Identify which cell holds the provided text, then report its (X, Y) central coordinate. 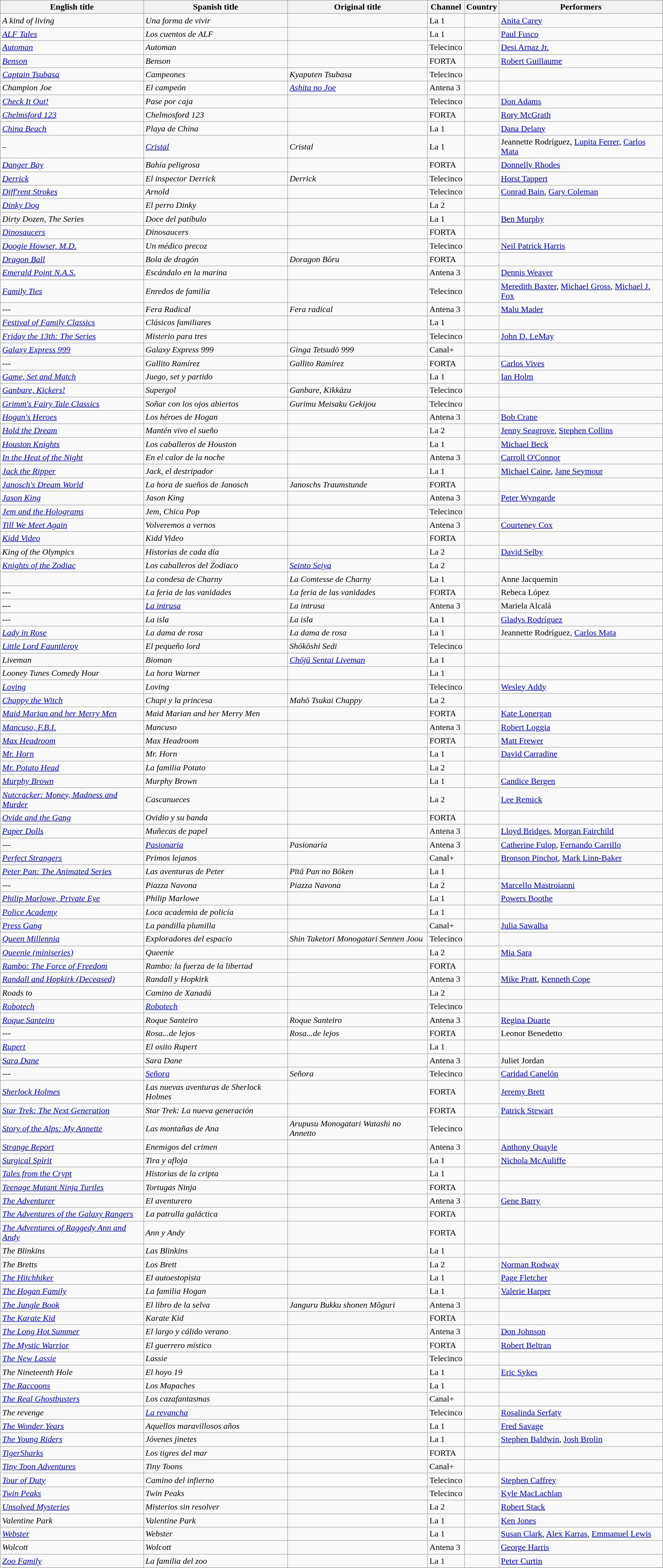
Nichola McAuliffe (581, 1160)
Lee Remick (581, 799)
Queenie (miniseries) (72, 952)
Ann y Andy (215, 1233)
Bioman (215, 660)
Rebeca López (581, 592)
Escándalo en la marina (215, 273)
The Jungle Book (72, 1304)
El inspector Derrick (215, 178)
Spanish title (215, 7)
Country (482, 7)
Performers (581, 7)
The Hogan Family (72, 1291)
Queenie (215, 952)
Primos lejanos (215, 858)
La hora de sueños de Janosch (215, 485)
The Adventures of Raggedy Ann and Andy (72, 1233)
Friday the 13th: The Series (72, 336)
The New Lassie (72, 1359)
Juego, set y partido (215, 377)
Neil Patrick Harris (581, 246)
El autoestopista (215, 1278)
Knights of the Zodiac (72, 565)
Looney Tunes Comedy Hour (72, 673)
Bahía peligrosa (215, 165)
La Comtesse de Charny (358, 579)
Chelmsford 123 (72, 115)
Volveremos a vernos (215, 525)
Story of the Alps: My Annette (72, 1128)
China Beach (72, 128)
Soñar con los ojos abiertos (215, 403)
Marcello Mastroianni (581, 885)
Anita Carey (581, 21)
Doce del patíbulo (215, 219)
Supergol (215, 390)
La hora Warner (215, 673)
Philip Marlowe, Private Eye (72, 899)
Diff'rent Strokes (72, 192)
Janoschs Traumstunde (358, 485)
Los cazafantasmas (215, 1399)
Dirty Dozen, The Series (72, 219)
Gladys Rodríguez (581, 619)
Playa de China (215, 128)
Rambo: The Force of Freedom (72, 966)
Courteney Cox (581, 525)
A kind of living (72, 21)
Houston Knights (72, 444)
Powers Boothe (581, 899)
Janguru Bukku shonen Môguri (358, 1304)
Bronson Pinchot, Mark Linn-Baker (581, 858)
Carroll O'Connor (581, 458)
Los tigres del mar (215, 1453)
Check It Out! (72, 101)
Chōjū Sentai Liveman (358, 660)
Zoo Family (72, 1561)
George Harris (581, 1547)
Karate Kid (215, 1318)
Randall y Hopkirk (215, 979)
Ganbare, Kikkāzu (358, 390)
Los Brett (215, 1264)
El campeón (215, 88)
Hogan's Heroes (72, 417)
Chapi y la princesa (215, 700)
Robert Loggia (581, 727)
Malu Mader (581, 309)
Mia Sara (581, 952)
Aquellos maravillosos años (215, 1426)
The revenge (72, 1413)
Los caballeros del Zodiaco (215, 565)
Page Fletcher (581, 1278)
Ovide and the Gang (72, 817)
The Young Riders (72, 1439)
Doogie Howser, M.D. (72, 246)
Fera Radical (215, 309)
Pītā Pan no Bōken (358, 872)
Jeannette Rodríguez, Carlos Mata (581, 633)
Danger Bay (72, 165)
Ken Jones (581, 1521)
Festival of Family Classics (72, 323)
Juliet Jordan (581, 1060)
Las nuevas aventuras de Sherlock Holmes (215, 1092)
Unsolved Mysteries (72, 1507)
Wesley Addy (581, 687)
Clásicos familiares (215, 323)
Dragon Ball (72, 259)
Mariela Alcalá (581, 606)
Peter Wyngarde (581, 498)
El pequeño lord (215, 646)
Enredos de familia (215, 291)
La familia Potato (215, 768)
El hoyo 19 (215, 1372)
Lloyd Bridges, Morgan Fairchild (581, 831)
Los héroes de Hogan (215, 417)
Mancuso, F.B.I. (72, 727)
Regina Duarte (581, 1020)
Dana Delany (581, 128)
Don Adams (581, 101)
Anne Jacquemin (581, 579)
Valerie Harper (581, 1291)
Ben Murphy (581, 219)
King of the Olympics (72, 552)
Grimm's Fairy Tale Classics (72, 403)
El largo y cálido verano (215, 1332)
Misterio para tres (215, 336)
Don Johnson (581, 1332)
Mahō Tsukai Chappy (358, 700)
Jenny Seagrove, Stephen Collins (581, 431)
Ian Holm (581, 377)
Gurimu Meisaku Gekijou (358, 403)
David Selby (581, 552)
Jóvenes jinetes (215, 1439)
La condesa de Charny (215, 579)
Carlos Vives (581, 363)
Cascanueces (215, 799)
Fera radical (358, 309)
Jeremy Brett (581, 1092)
Misterios sin resolver (215, 1507)
Susan Clark, Alex Karras, Emmanuel Lewis (581, 1534)
Camino del infierno (215, 1480)
The Raccoons (72, 1386)
Campeones (215, 74)
Roads to (72, 993)
Mr. Potato Head (72, 768)
Arnold (215, 192)
Fred Savage (581, 1426)
Lady in Rose (72, 633)
Pase por caja (215, 101)
Robert Beltran (581, 1345)
Ginga Tetsudō 999 (358, 350)
Jem, Chica Pop (215, 511)
The Bretts (72, 1264)
Hold the Dream (72, 431)
Los caballeros de Houston (215, 444)
Caridad Canelón (581, 1074)
The Adventurer (72, 1201)
Peter Curtin (581, 1561)
Julia Sawalha (581, 925)
Patrick Stewart (581, 1110)
Paul Fusco (581, 34)
Kyaputen Tsubasa (358, 74)
Lassie (215, 1359)
Candice Bergen (581, 781)
Dennis Weaver (581, 273)
Tiny Toons (215, 1466)
Chappy the Witch (72, 700)
Kyle MacLachlan (581, 1493)
Original title (358, 7)
Star Trek: The Next Generation (72, 1110)
El aventurero (215, 1201)
Meredith Baxter, Michael Gross, Michael J. Fox (581, 291)
Kate Lonergan (581, 714)
Enemigos del crimen (215, 1147)
Jem and the Holograms (72, 511)
Rupert (72, 1047)
Loca academia de policía (215, 912)
Strange Report (72, 1147)
The Mystic Warrior (72, 1345)
El libro de la selva (215, 1304)
El perro Dinky (215, 205)
Star Trek: La nueva generación (215, 1110)
The Real Ghostbusters (72, 1399)
Leonor Benedetto (581, 1033)
Historias de la cripta (215, 1174)
The Karate Kid (72, 1318)
Stephen Caffrey (581, 1480)
Press Gang (72, 925)
Camino de Xanadú (215, 993)
Anthony Quayle (581, 1147)
Tortugas Ninja (215, 1187)
Tiny Toon Adventures (72, 1466)
Desi Arnaz Jr. (581, 47)
Rosalinda Serfaty (581, 1413)
Jack the Ripper (72, 471)
Norman Rodway (581, 1264)
Ashita no Joe (358, 88)
Tales from the Crypt (72, 1174)
Family Ties (72, 291)
The Wonder Years (72, 1426)
– (72, 147)
Robert Stack (581, 1507)
Philip Marlowe (215, 899)
La revancha (215, 1413)
Un médico precoz (215, 246)
Exploradores del espacio (215, 939)
Captain Tsubasa (72, 74)
Game, Set and Match (72, 377)
Jeannette Rodríguez, Lupita Ferrer, Carlos Mata (581, 147)
Los Mapaches (215, 1386)
Tour of Duty (72, 1480)
Rambo: la fuerza de la libertad (215, 966)
Liveman (72, 660)
Horst Tappert (581, 178)
The Blinkins (72, 1251)
Chelmosford 123 (215, 115)
Los cuentos de ALF (215, 34)
Ganbare, Kickers! (72, 390)
Conrad Bain, Gary Coleman (581, 192)
Peter Pan: The Animated Series (72, 872)
La pandilla plumilla (215, 925)
Las montañas de Ana (215, 1128)
Channel (446, 7)
Till We Meet Again (72, 525)
Bola de dragón (215, 259)
Mike Pratt, Kenneth Cope (581, 979)
Teenage Mutant Ninja Turtles (72, 1187)
Donnelly Rhodes (581, 165)
David Carradine (581, 754)
The Hitchhiker (72, 1278)
Seinto Seiya (358, 565)
Police Academy (72, 912)
Dinky Dog (72, 205)
Mantén vivo el sueño (215, 431)
Champion Joe (72, 88)
Nutcracker: Money, Madness and Murder (72, 799)
Shōkōshi Sedi (358, 646)
Randall and Hopkirk (Deceased) (72, 979)
Muñecas de papel (215, 831)
Stephen Baldwin, Josh Brolin (581, 1439)
Ovidio y su banda (215, 817)
El guerrero místico (215, 1345)
Una forma de vivir (215, 21)
Bob Crane (581, 417)
Sherlock Holmes (72, 1092)
Shin Taketori Monogatari Sennen Joou (358, 939)
Catherine Fulop, Fernando Carrillo (581, 845)
Las Blinkins (215, 1251)
ALF Tales (72, 34)
Robert Guillaume (581, 61)
English title (72, 7)
Perfect Strangers (72, 858)
The Adventures of the Galaxy Rangers (72, 1214)
John D. LeMay (581, 336)
La familia Hogan (215, 1291)
Gene Barry (581, 1201)
The Long Hot Summer (72, 1332)
Matt Frewer (581, 741)
Surgical Spirit (72, 1160)
The Nineteenth Hole (72, 1372)
Historias de cada día (215, 552)
Eric Sykes (581, 1372)
Little Lord Fauntleroy (72, 646)
En el calor de la noche (215, 458)
Rory McGrath (581, 115)
Tira y afloja (215, 1160)
Jack, el destripador (215, 471)
Las aventuras de Peter (215, 872)
Queen Millennia (72, 939)
TigerSharks (72, 1453)
Doragon Bōru (358, 259)
Michael Beck (581, 444)
La familia del zoo (215, 1561)
Mancuso (215, 727)
Arupusu Monogatari Watashi no Annetto (358, 1128)
Paper Dolls (72, 831)
Janosch's Dream World (72, 485)
La patrulla galáctica (215, 1214)
Michael Caine, Jane Seymour (581, 471)
In the Heat of the Night (72, 458)
El osito Rupert (215, 1047)
Emerald Point N.A.S. (72, 273)
